Determine the [X, Y] coordinate at the center of the cell enclosing the given text.  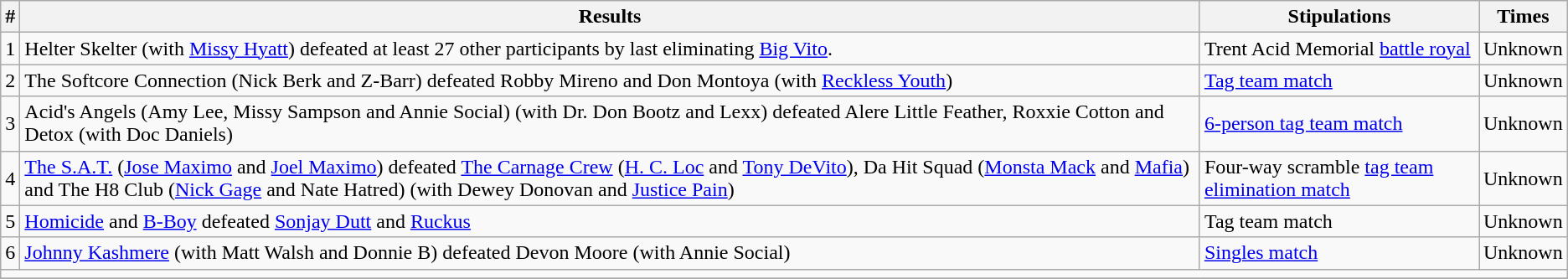
# [10, 17]
The Softcore Connection (Nick Berk and Z-Barr) defeated Robby Mireno and Don Montoya (with Reckless Youth) [610, 80]
Stipulations [1338, 17]
Johnny Kashmere (with Matt Walsh and Donnie B) defeated Devon Moore (with Annie Social) [610, 253]
Homicide and B-Boy defeated Sonjay Dutt and Ruckus [610, 221]
Singles match [1338, 253]
5 [10, 221]
2 [10, 80]
4 [10, 178]
1 [10, 49]
Results [610, 17]
Times [1524, 17]
3 [10, 124]
Helter Skelter (with Missy Hyatt) defeated at least 27 other participants by last eliminating Big Vito. [610, 49]
Trent Acid Memorial battle royal [1338, 49]
Four-way scramble tag team elimination match [1338, 178]
6 [10, 253]
6-person tag team match [1338, 124]
